Extract the [X, Y] coordinate from the center of the cell holding the provided text.  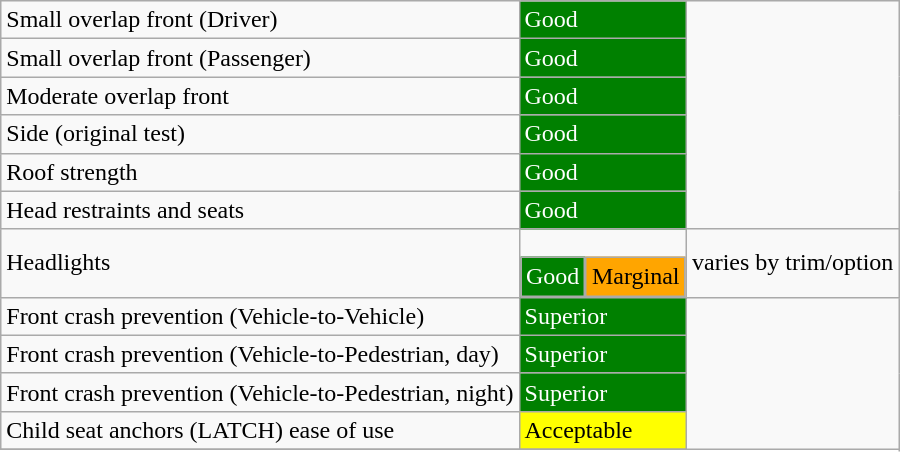
Small overlap front (Passenger) [260, 58]
Head restraints and seats [260, 210]
varies by trim/option [793, 263]
Child seat anchors (LATCH) ease of use [260, 430]
Moderate overlap front [260, 96]
Front crash prevention (Vehicle-to-Pedestrian, day) [260, 354]
Acceptable [603, 430]
Roof strength [260, 172]
Good Marginal [603, 263]
Front crash prevention (Vehicle-to-Pedestrian, night) [260, 392]
Front crash prevention (Vehicle-to-Vehicle) [260, 316]
Small overlap front (Driver) [260, 20]
Marginal [636, 277]
Headlights [260, 263]
Side (original test) [260, 134]
